Identify which cell holds the provided text, then report its [x, y] central coordinate. 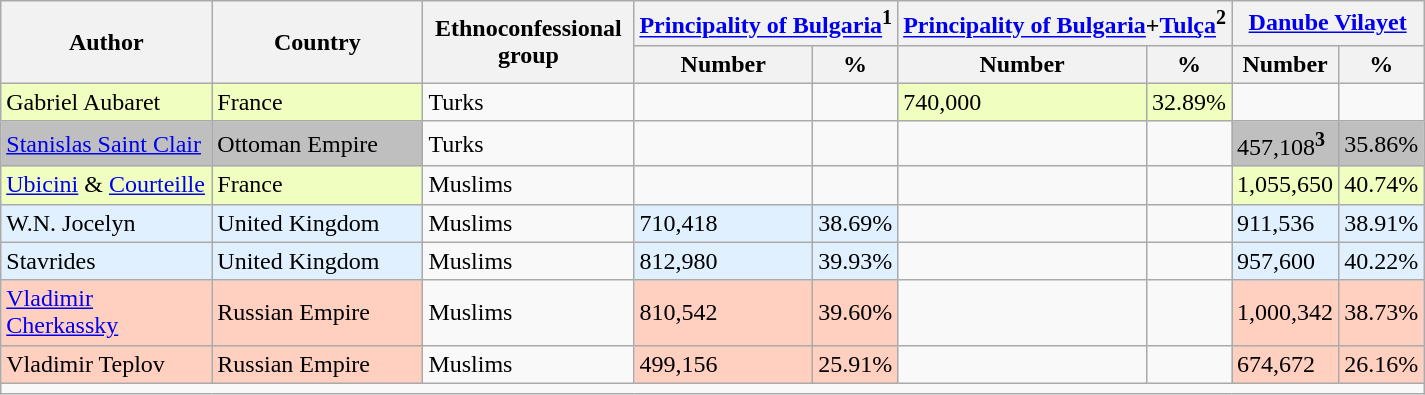
Ottoman Empire [318, 144]
39.93% [856, 261]
Principality of Bulgaria1 [766, 24]
Country [318, 42]
Danube Vilayet [1328, 24]
Vladimir Teplov [106, 364]
Gabriel Aubaret [106, 102]
Stavrides [106, 261]
957,600 [1286, 261]
40.22% [1382, 261]
39.60% [856, 312]
Stanislas Saint Clair [106, 144]
457,1083 [1286, 144]
35.86% [1382, 144]
812,980 [724, 261]
32.89% [1190, 102]
25.91% [856, 364]
38.91% [1382, 223]
Ubicini & Courteille [106, 185]
740,000 [1022, 102]
499,156 [724, 364]
674,672 [1286, 364]
26.16% [1382, 364]
38.73% [1382, 312]
40.74% [1382, 185]
1,055,650 [1286, 185]
Ethnoconfessional group [528, 42]
38.69% [856, 223]
911,536 [1286, 223]
Principality of Bulgaria+Tulça2 [1065, 24]
Vladimir Cherkassky [106, 312]
1,000,342 [1286, 312]
810,542 [724, 312]
710,418 [724, 223]
W.N. Jocelyn [106, 223]
Author [106, 42]
